Find where the given text appears and provide that cell's center as (X, Y) coordinate. 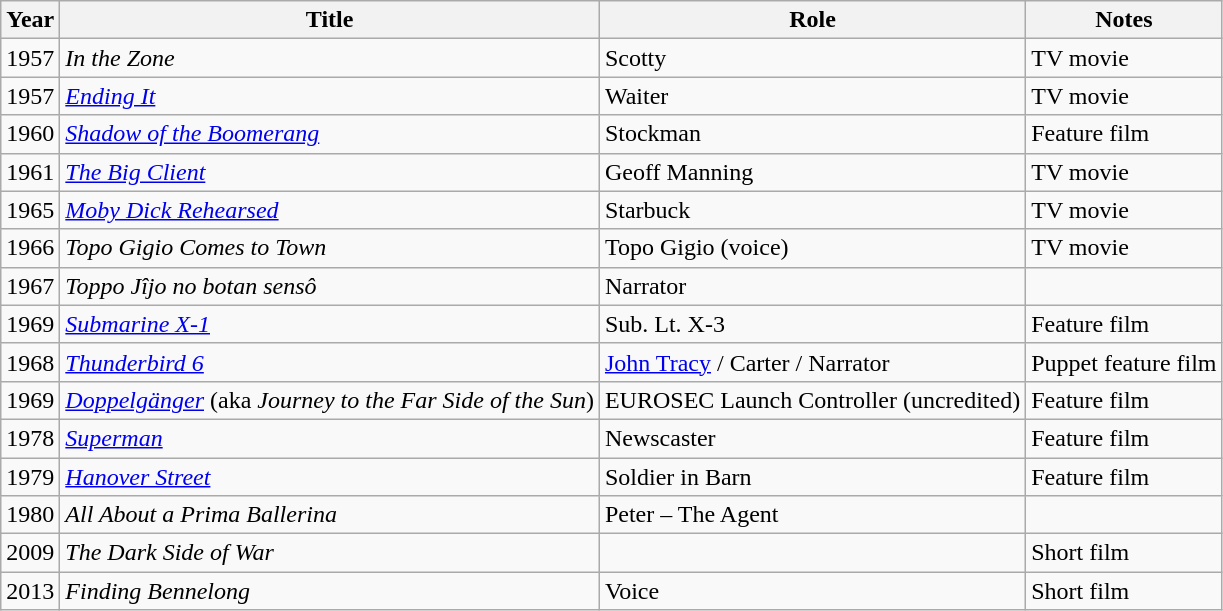
Toppo Jîjo no botan sensô (330, 286)
Notes (1124, 20)
Scotty (812, 58)
EUROSEC Launch Controller (uncredited) (812, 400)
Starbuck (812, 210)
1960 (30, 134)
Puppet feature film (1124, 362)
1978 (30, 438)
2013 (30, 591)
1968 (30, 362)
Hanover Street (330, 477)
Ending It (330, 96)
Narrator (812, 286)
1980 (30, 515)
1961 (30, 172)
Geoff Manning (812, 172)
Topo Gigio Comes to Town (330, 248)
Sub. Lt. X-3 (812, 324)
Moby Dick Rehearsed (330, 210)
1979 (30, 477)
Submarine X-1 (330, 324)
Peter – The Agent (812, 515)
John Tracy / Carter / Narrator (812, 362)
Role (812, 20)
Year (30, 20)
In the Zone (330, 58)
Soldier in Barn (812, 477)
1966 (30, 248)
Voice (812, 591)
The Dark Side of War (330, 553)
The Big Client (330, 172)
Finding Bennelong (330, 591)
1967 (30, 286)
2009 (30, 553)
Newscaster (812, 438)
Thunderbird 6 (330, 362)
All About a Prima Ballerina (330, 515)
1965 (30, 210)
Topo Gigio (voice) (812, 248)
Shadow of the Boomerang (330, 134)
Doppelgänger (aka Journey to the Far Side of the Sun) (330, 400)
Superman (330, 438)
Stockman (812, 134)
Title (330, 20)
Waiter (812, 96)
